From the cell containing the given text, extract its center point as (X, Y) coordinate. 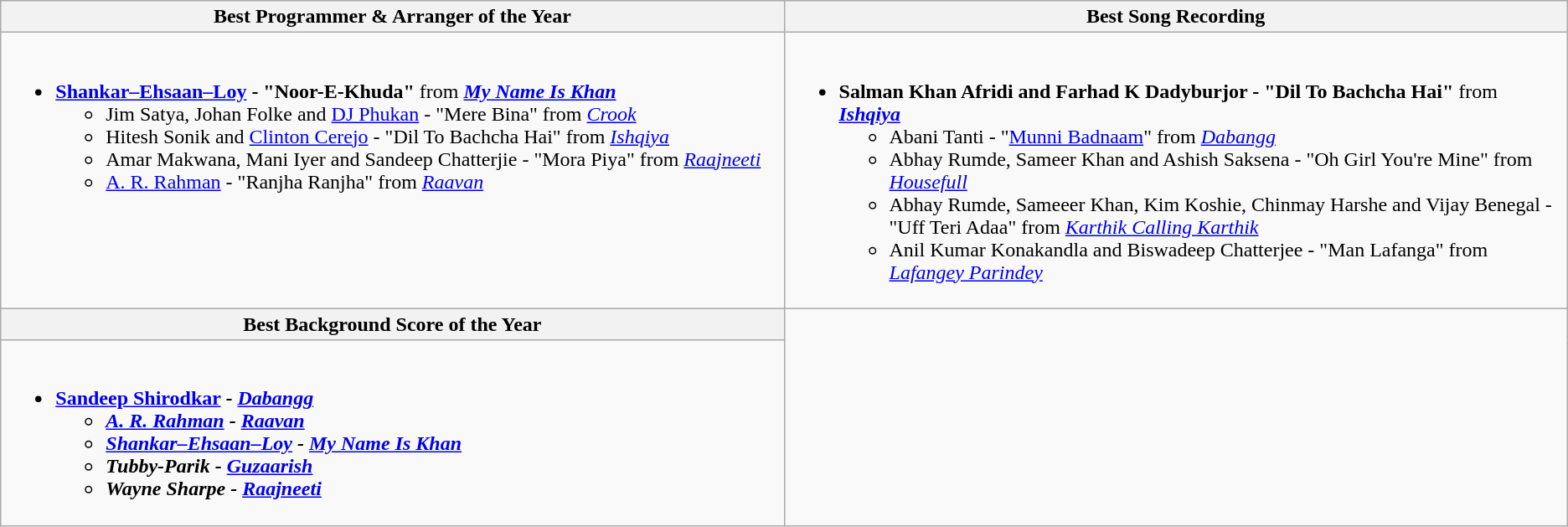
Best Programmer & Arranger of the Year (392, 17)
Best Background Score of the Year (392, 324)
Sandeep Shirodkar - DabanggA. R. Rahman - RaavanShankar–Ehsaan–Loy - My Name Is KhanTubby-Parik - GuzaarishWayne Sharpe - Raajneeti (392, 432)
Best Song Recording (1176, 17)
